Output the [X, Y] coordinate of the center of the cell containing the given text.  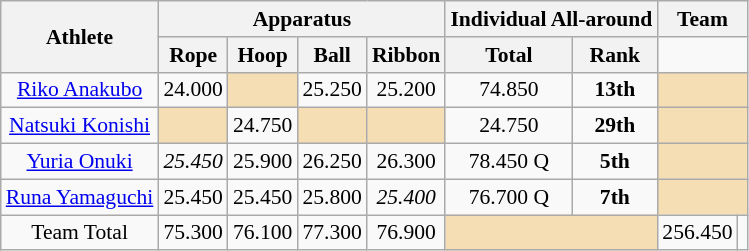
25.200 [406, 90]
76.700 Q [508, 197]
5th [614, 162]
76.900 [406, 233]
Natsuki Konishi [80, 126]
29th [614, 126]
Ball [332, 55]
Rope [192, 55]
25.900 [262, 162]
78.450 Q [508, 162]
25.800 [332, 197]
26.250 [332, 162]
256.450 [697, 233]
13th [614, 90]
Team Total [80, 233]
Hoop [262, 55]
Individual All-around [551, 19]
Athlete [80, 36]
Yuria Onuki [80, 162]
Team [702, 19]
Total [508, 55]
25.250 [332, 90]
26.300 [406, 162]
Ribbon [406, 55]
Rank [614, 55]
76.100 [262, 233]
7th [614, 197]
Apparatus [302, 19]
77.300 [332, 233]
24.000 [192, 90]
Riko Anakubo [80, 90]
75.300 [192, 233]
Runa Yamaguchi [80, 197]
74.850 [508, 90]
25.400 [406, 197]
